Return [X, Y] of the center of cell containing provided text 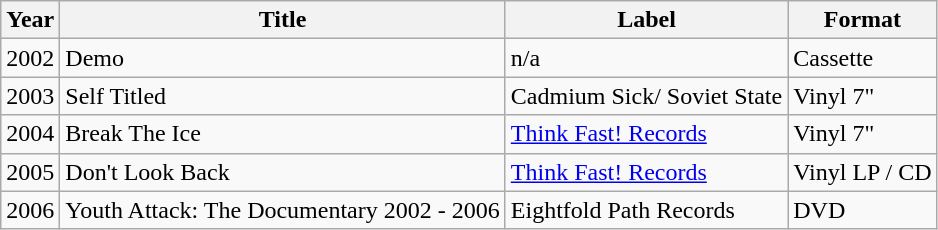
Label [646, 20]
2006 [30, 210]
DVD [862, 210]
Demo [282, 58]
2002 [30, 58]
Break The Ice [282, 134]
Don't Look Back [282, 172]
Format [862, 20]
Cassette [862, 58]
2004 [30, 134]
2003 [30, 96]
Vinyl LP / CD [862, 172]
Youth Attack: The Documentary 2002 - 2006 [282, 210]
Title [282, 20]
Eightfold Path Records [646, 210]
Year [30, 20]
Self Titled [282, 96]
2005 [30, 172]
n/a [646, 58]
Cadmium Sick/ Soviet State [646, 96]
